Detect which cell encompasses the target text, then output its (X, Y) center coordinate. 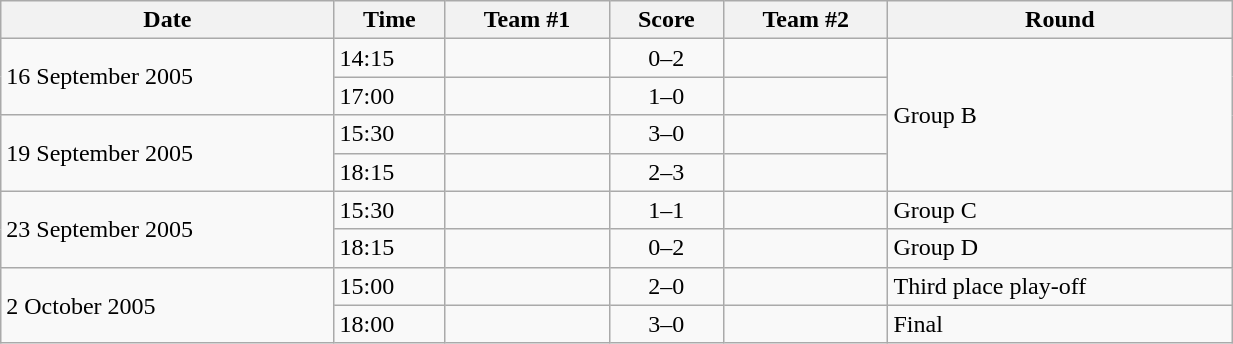
2–0 (666, 286)
19 September 2005 (168, 153)
23 September 2005 (168, 229)
Time (390, 20)
14:15 (390, 58)
Score (666, 20)
15:00 (390, 286)
2 October 2005 (168, 305)
1–0 (666, 96)
Round (1060, 20)
Team #1 (527, 20)
17:00 (390, 96)
Group B (1060, 115)
16 September 2005 (168, 77)
1–1 (666, 210)
Final (1060, 324)
2–3 (666, 172)
Date (168, 20)
Third place play-off (1060, 286)
18:00 (390, 324)
Team #2 (806, 20)
Group D (1060, 248)
Group C (1060, 210)
